Extract the [X, Y] coordinate from the center of the cell holding the provided text.  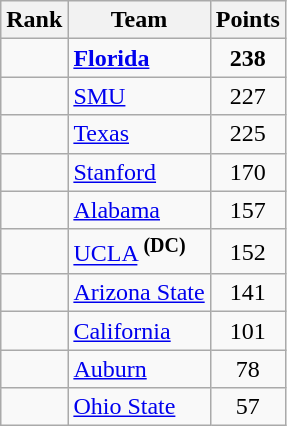
57 [248, 407]
Florida [139, 58]
227 [248, 96]
170 [248, 172]
Texas [139, 134]
Team [139, 20]
California [139, 331]
Auburn [139, 369]
152 [248, 252]
101 [248, 331]
225 [248, 134]
Alabama [139, 210]
Arizona State [139, 293]
Ohio State [139, 407]
Stanford [139, 172]
Points [248, 20]
157 [248, 210]
SMU [139, 96]
141 [248, 293]
238 [248, 58]
Rank [34, 20]
UCLA (DC) [139, 252]
78 [248, 369]
